Output the [X, Y] coordinate of the center of the cell containing the given text.  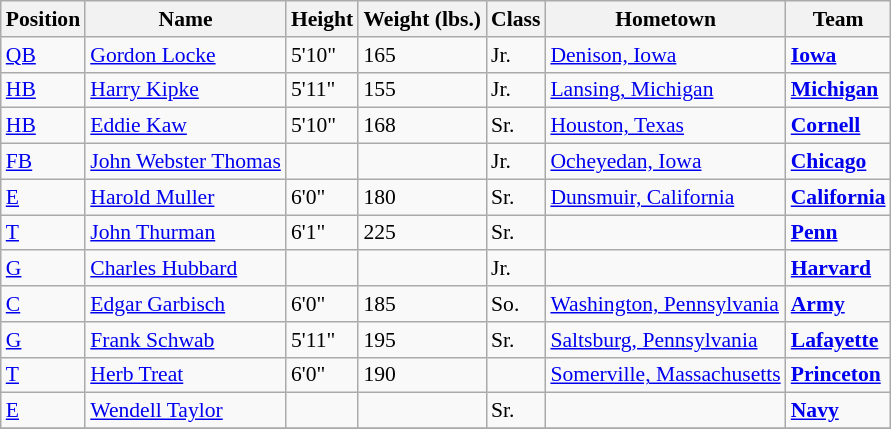
Navy [838, 411]
QB [43, 55]
Edgar Garbisch [186, 304]
Army [838, 304]
Denison, Iowa [665, 55]
185 [422, 304]
Name [186, 19]
225 [422, 233]
Washington, Pennsylvania [665, 304]
John Webster Thomas [186, 162]
Lansing, Michigan [665, 90]
Class [516, 19]
Harold Muller [186, 197]
Ocheyedan, Iowa [665, 162]
190 [422, 375]
FB [43, 162]
Wendell Taylor [186, 411]
Weight (lbs.) [422, 19]
Somerville, Massachusetts [665, 375]
Michigan [838, 90]
168 [422, 126]
Eddie Kaw [186, 126]
Lafayette [838, 340]
Harry Kipke [186, 90]
Penn [838, 233]
Gordon Locke [186, 55]
Hometown [665, 19]
Princeton [838, 375]
Chicago [838, 162]
Height [322, 19]
Iowa [838, 55]
165 [422, 55]
180 [422, 197]
Frank Schwab [186, 340]
195 [422, 340]
Harvard [838, 269]
Charles Hubbard [186, 269]
Herb Treat [186, 375]
California [838, 197]
C [43, 304]
So. [516, 304]
John Thurman [186, 233]
Position [43, 19]
155 [422, 90]
Houston, Texas [665, 126]
Team [838, 19]
Dunsmuir, California [665, 197]
Saltsburg, Pennsylvania [665, 340]
Cornell [838, 126]
6'1" [322, 233]
